Detect which cell encompasses the target text, then output its (x, y) center coordinate. 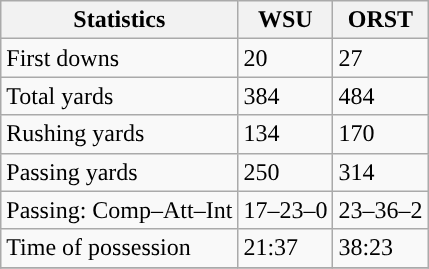
Total yards (120, 96)
Passing: Comp–Att–Int (120, 210)
21:37 (286, 248)
23–36–2 (380, 210)
17–23–0 (286, 210)
WSU (286, 20)
250 (286, 172)
Rushing yards (120, 134)
134 (286, 134)
Passing yards (120, 172)
384 (286, 96)
Statistics (120, 20)
484 (380, 96)
ORST (380, 20)
314 (380, 172)
38:23 (380, 248)
Time of possession (120, 248)
20 (286, 58)
27 (380, 58)
170 (380, 134)
First downs (120, 58)
